Find where the given text appears and provide that cell's center as (x, y) coordinate. 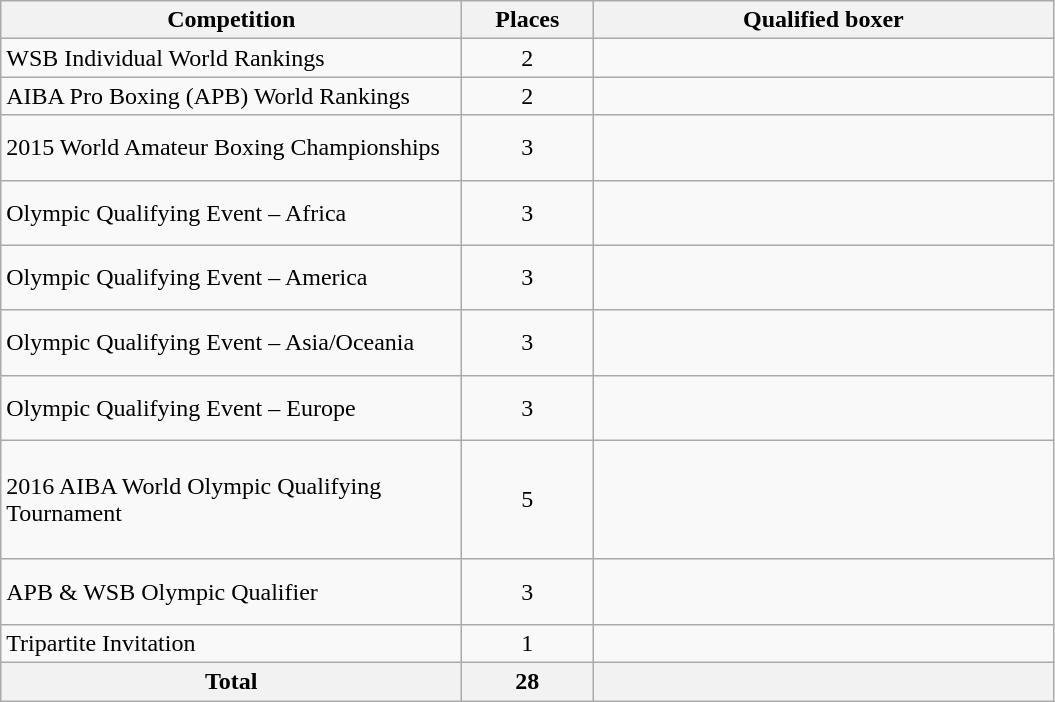
2015 World Amateur Boxing Championships (232, 148)
AIBA Pro Boxing (APB) World Rankings (232, 96)
WSB Individual World Rankings (232, 58)
Qualified boxer (824, 20)
2016 AIBA World Olympic Qualifying Tournament (232, 500)
Total (232, 681)
Olympic Qualifying Event – Asia/Oceania (232, 342)
Olympic Qualifying Event – America (232, 278)
Places (528, 20)
APB & WSB Olympic Qualifier (232, 592)
28 (528, 681)
Olympic Qualifying Event – Europe (232, 408)
Competition (232, 20)
Olympic Qualifying Event – Africa (232, 212)
5 (528, 500)
Tripartite Invitation (232, 643)
1 (528, 643)
